Detect which cell encompasses the target text, then output its (x, y) center coordinate. 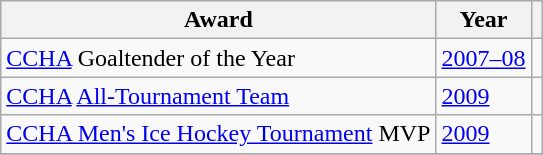
Year (484, 20)
CCHA Men's Ice Hockey Tournament MVP (218, 134)
Award (218, 20)
CCHA Goaltender of the Year (218, 58)
2007–08 (484, 58)
CCHA All-Tournament Team (218, 96)
